Detect which cell encompasses the target text, then output its [x, y] center coordinate. 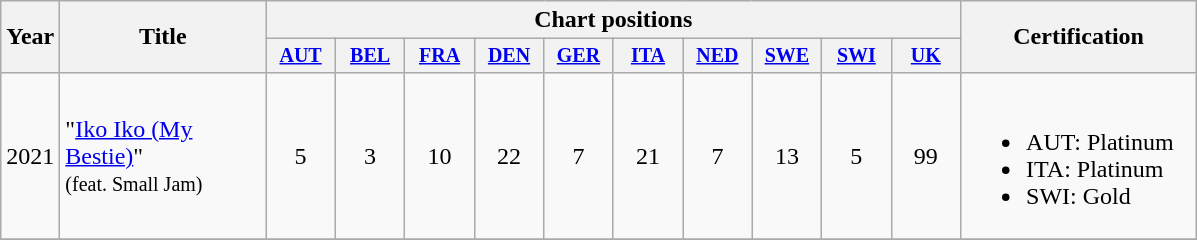
2021 [30, 156]
AUT [300, 56]
GER [578, 56]
Year [30, 37]
UK [926, 56]
21 [648, 156]
22 [508, 156]
3 [370, 156]
ITA [648, 56]
BEL [370, 56]
SWE [786, 56]
NED [718, 56]
99 [926, 156]
13 [786, 156]
DEN [508, 56]
Title [163, 37]
FRA [440, 56]
AUT: PlatinumITA: PlatinumSWI: Gold [1079, 156]
Certification [1079, 37]
Chart positions [614, 20]
10 [440, 156]
SWI [856, 56]
"Iko Iko (My Bestie)"(feat. Small Jam) [163, 156]
